Search for the cell housing the specified text and yield its (X, Y) center coordinate. 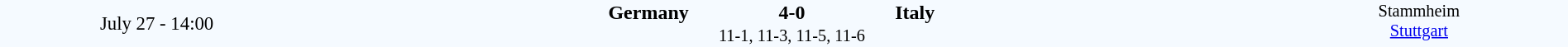
StammheimStuttgart (1419, 23)
July 27 - 14:00 (157, 23)
Germany (501, 12)
Italy (1082, 12)
4-0 (791, 12)
11-1, 11-3, 11-5, 11-6 (792, 36)
